Capture the cell that displays the provided text and extract its [X, Y] central coordinate. 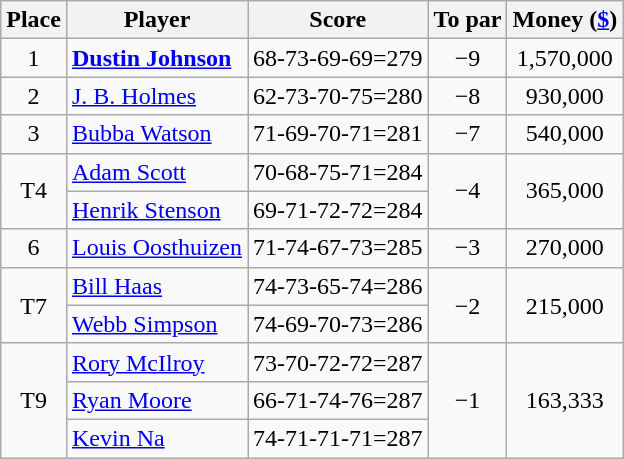
Dustin Johnson [156, 58]
1 [34, 58]
Adam Scott [156, 172]
−9 [468, 58]
930,000 [565, 96]
74-69-70-73=286 [338, 324]
Bill Haas [156, 286]
Ryan Moore [156, 400]
Bubba Watson [156, 134]
6 [34, 248]
71-69-70-71=281 [338, 134]
3 [34, 134]
68-73-69-69=279 [338, 58]
To par [468, 20]
2 [34, 96]
74-73-65-74=286 [338, 286]
365,000 [565, 191]
73-70-72-72=287 [338, 362]
J. B. Holmes [156, 96]
−7 [468, 134]
74-71-71-71=287 [338, 438]
163,333 [565, 400]
Henrik Stenson [156, 210]
215,000 [565, 305]
T7 [34, 305]
270,000 [565, 248]
69-71-72-72=284 [338, 210]
−4 [468, 191]
1,570,000 [565, 58]
71-74-67-73=285 [338, 248]
Player [156, 20]
540,000 [565, 134]
−2 [468, 305]
Place [34, 20]
66-71-74-76=287 [338, 400]
Rory McIlroy [156, 362]
T4 [34, 191]
T9 [34, 400]
−8 [468, 96]
Score [338, 20]
70-68-75-71=284 [338, 172]
−3 [468, 248]
Kevin Na [156, 438]
−1 [468, 400]
Webb Simpson [156, 324]
Louis Oosthuizen [156, 248]
Money ($) [565, 20]
62-73-70-75=280 [338, 96]
